Provide the [X, Y] coordinate of the cell's center where the given text is located.  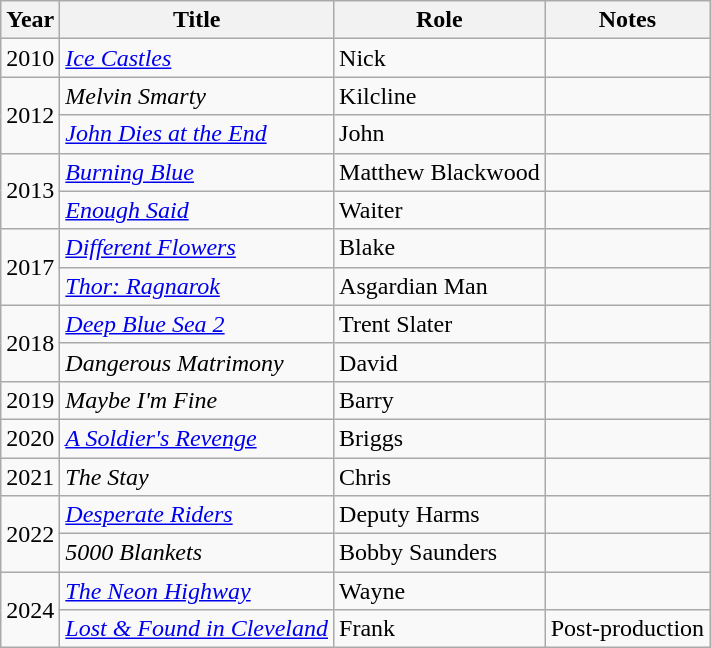
Barry [440, 400]
2013 [30, 191]
Thor: Ragnarok [197, 286]
Role [440, 20]
Blake [440, 248]
Lost & Found in Cleveland [197, 629]
Burning Blue [197, 172]
Frank [440, 629]
Deputy Harms [440, 515]
Trent Slater [440, 324]
Enough Said [197, 210]
Post-production [627, 629]
Maybe I'm Fine [197, 400]
Wayne [440, 591]
David [440, 362]
A Soldier's Revenge [197, 438]
2012 [30, 115]
2024 [30, 610]
Melvin Smarty [197, 96]
2019 [30, 400]
Waiter [440, 210]
Different Flowers [197, 248]
Ice Castles [197, 58]
Deep Blue Sea 2 [197, 324]
Nick [440, 58]
John [440, 134]
2018 [30, 343]
2017 [30, 267]
The Stay [197, 477]
2020 [30, 438]
2021 [30, 477]
The Neon Highway [197, 591]
Dangerous Matrimony [197, 362]
Briggs [440, 438]
John Dies at the End [197, 134]
Notes [627, 20]
Chris [440, 477]
Bobby Saunders [440, 553]
Asgardian Man [440, 286]
2010 [30, 58]
Title [197, 20]
Matthew Blackwood [440, 172]
5000 Blankets [197, 553]
Year [30, 20]
2022 [30, 534]
Desperate Riders [197, 515]
Kilcline [440, 96]
